Return (X, Y) of the center of cell containing provided text 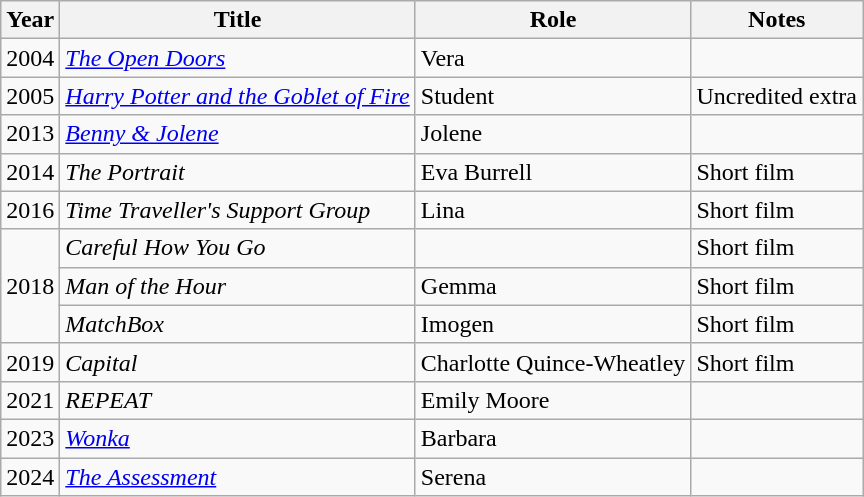
2023 (30, 438)
Jolene (553, 134)
2004 (30, 58)
2016 (30, 210)
Man of the Hour (238, 286)
Gemma (553, 286)
Time Traveller's Support Group (238, 210)
2024 (30, 477)
Wonka (238, 438)
Imogen (553, 324)
Benny & Jolene (238, 134)
Notes (777, 20)
The Assessment (238, 477)
Capital (238, 362)
Emily Moore (553, 400)
2014 (30, 172)
Charlotte Quince-Wheatley (553, 362)
2019 (30, 362)
Harry Potter and the Goblet of Fire (238, 96)
2018 (30, 286)
MatchBox (238, 324)
Year (30, 20)
Role (553, 20)
Uncredited extra (777, 96)
Barbara (553, 438)
Eva Burrell (553, 172)
REPEAT (238, 400)
The Portrait (238, 172)
Student (553, 96)
2005 (30, 96)
Vera (553, 58)
Serena (553, 477)
Careful How You Go (238, 248)
2013 (30, 134)
The Open Doors (238, 58)
Title (238, 20)
Lina (553, 210)
2021 (30, 400)
